Return the (x, y) coordinate for the center point of the cell that contains the specified text.  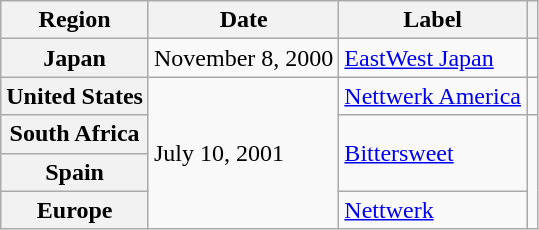
Spain (75, 172)
Region (75, 20)
United States (75, 96)
Nettwerk America (433, 96)
Nettwerk (433, 210)
Date (243, 20)
July 10, 2001 (243, 153)
Japan (75, 58)
Europe (75, 210)
South Africa (75, 134)
EastWest Japan (433, 58)
Bittersweet (433, 153)
Label (433, 20)
November 8, 2000 (243, 58)
